Scan for the cell matching the given text and deliver its (x, y) coordinate at center. 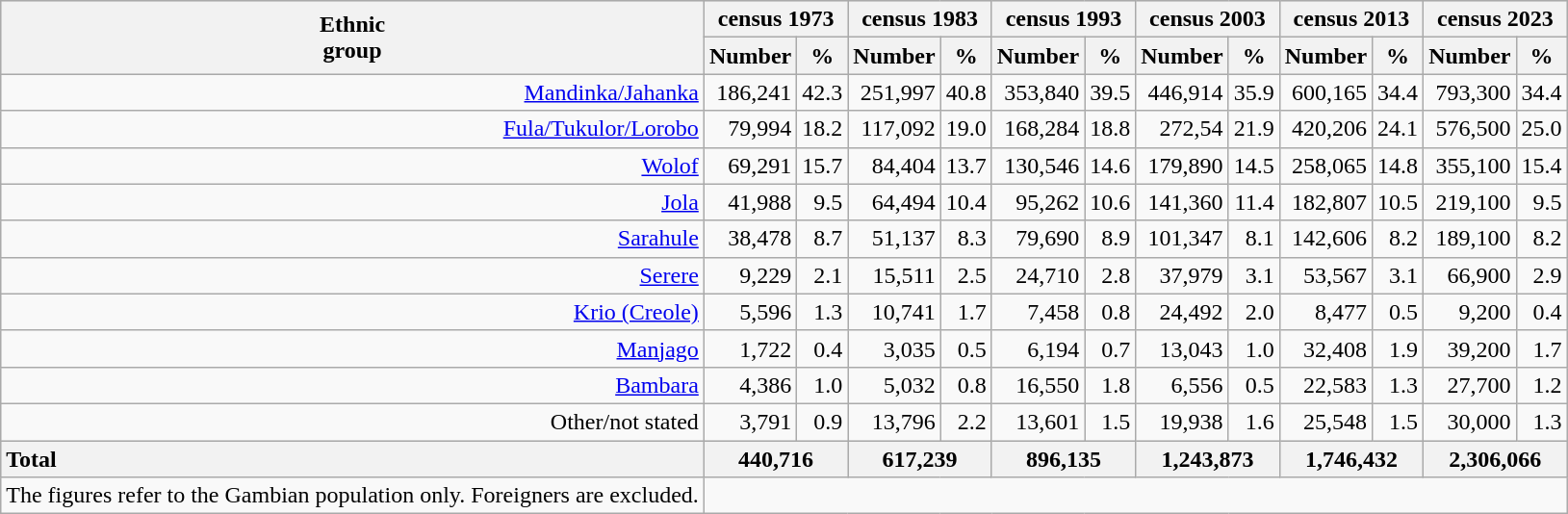
9,229 (750, 275)
251,997 (894, 92)
13,796 (894, 422)
16,550 (1038, 385)
38,478 (750, 239)
13,043 (1182, 348)
258,065 (1325, 166)
69,291 (750, 166)
1,243,873 (1207, 459)
39,200 (1470, 348)
189,100 (1470, 239)
420,206 (1325, 129)
Wolof (352, 166)
576,500 (1470, 129)
14.8 (1398, 166)
19,938 (1182, 422)
3,791 (750, 422)
272,54 (1182, 129)
600,165 (1325, 92)
32,408 (1325, 348)
2,306,066 (1496, 459)
219,100 (1470, 202)
1.6 (1253, 422)
440,716 (776, 459)
13.7 (966, 166)
The figures refer to the Gambian population only. Foreigners are excluded. (352, 496)
64,494 (894, 202)
2.0 (1253, 312)
39.5 (1111, 92)
2.2 (966, 422)
6,556 (1182, 385)
Krio (Creole) (352, 312)
15.7 (822, 166)
19.0 (966, 129)
2.9 (1542, 275)
355,100 (1470, 166)
35.9 (1253, 92)
30,000 (1470, 422)
617,239 (920, 459)
182,807 (1325, 202)
6,194 (1038, 348)
40.8 (966, 92)
79,994 (750, 129)
353,840 (1038, 92)
42.3 (822, 92)
Serere (352, 275)
1.2 (1542, 385)
Fula/Tukulor/Lorobo (352, 129)
15.4 (1542, 166)
8.1 (1253, 239)
3,035 (894, 348)
25.0 (1542, 129)
14.6 (1111, 166)
10.6 (1111, 202)
0.7 (1111, 348)
130,546 (1038, 166)
9,200 (1470, 312)
4,386 (750, 385)
22,583 (1325, 385)
1.8 (1111, 385)
8,477 (1325, 312)
79,690 (1038, 239)
census 2013 (1351, 19)
1,746,432 (1351, 459)
10.4 (966, 202)
25,548 (1325, 422)
census 1973 (776, 19)
1,722 (750, 348)
8.7 (822, 239)
census 1993 (1063, 19)
Other/not stated (352, 422)
51,137 (894, 239)
24,492 (1182, 312)
Ethnicgroup (352, 38)
41,988 (750, 202)
0.9 (822, 422)
8.9 (1111, 239)
101,347 (1182, 239)
793,300 (1470, 92)
18.8 (1111, 129)
Total (352, 459)
7,458 (1038, 312)
186,241 (750, 92)
Manjago (352, 348)
179,890 (1182, 166)
8.3 (966, 239)
84,404 (894, 166)
18.2 (822, 129)
census 1983 (920, 19)
10.5 (1398, 202)
896,135 (1063, 459)
141,360 (1182, 202)
10,741 (894, 312)
15,511 (894, 275)
Jola (352, 202)
census 2023 (1496, 19)
13,601 (1038, 422)
27,700 (1470, 385)
95,262 (1038, 202)
census 2003 (1207, 19)
37,979 (1182, 275)
2.8 (1111, 275)
168,284 (1038, 129)
14.5 (1253, 166)
11.4 (1253, 202)
Bambara (352, 385)
2.1 (822, 275)
142,606 (1325, 239)
5,596 (750, 312)
2.5 (966, 275)
66,900 (1470, 275)
1.9 (1398, 348)
24,710 (1038, 275)
5,032 (894, 385)
Sarahule (352, 239)
53,567 (1325, 275)
Mandinka/Jahanka (352, 92)
446,914 (1182, 92)
117,092 (894, 129)
24.1 (1398, 129)
21.9 (1253, 129)
